Locate the cell with the specified text and output its (X, Y) center coordinate. 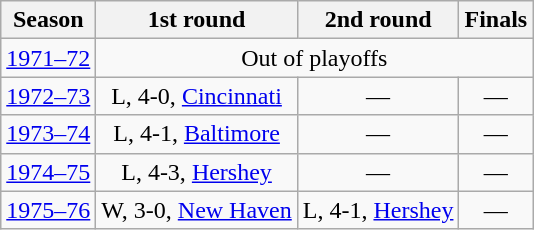
1st round (196, 20)
Finals (496, 20)
L, 4-1, Baltimore (196, 134)
1974–75 (48, 172)
2nd round (378, 20)
1973–74 (48, 134)
L, 4-0, Cincinnati (196, 96)
Out of playoffs (314, 58)
Season (48, 20)
L, 4-3, Hershey (196, 172)
1972–73 (48, 96)
W, 3-0, New Haven (196, 210)
1975–76 (48, 210)
1971–72 (48, 58)
L, 4-1, Hershey (378, 210)
